Determine the (x, y) coordinate at the center of the cell enclosing the given text.  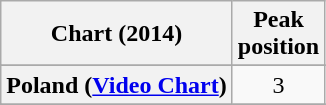
Peakposition (278, 34)
Poland (Video Chart) (117, 85)
Chart (2014) (117, 34)
3 (278, 85)
